Detect which cell encompasses the target text, then output its (X, Y) center coordinate. 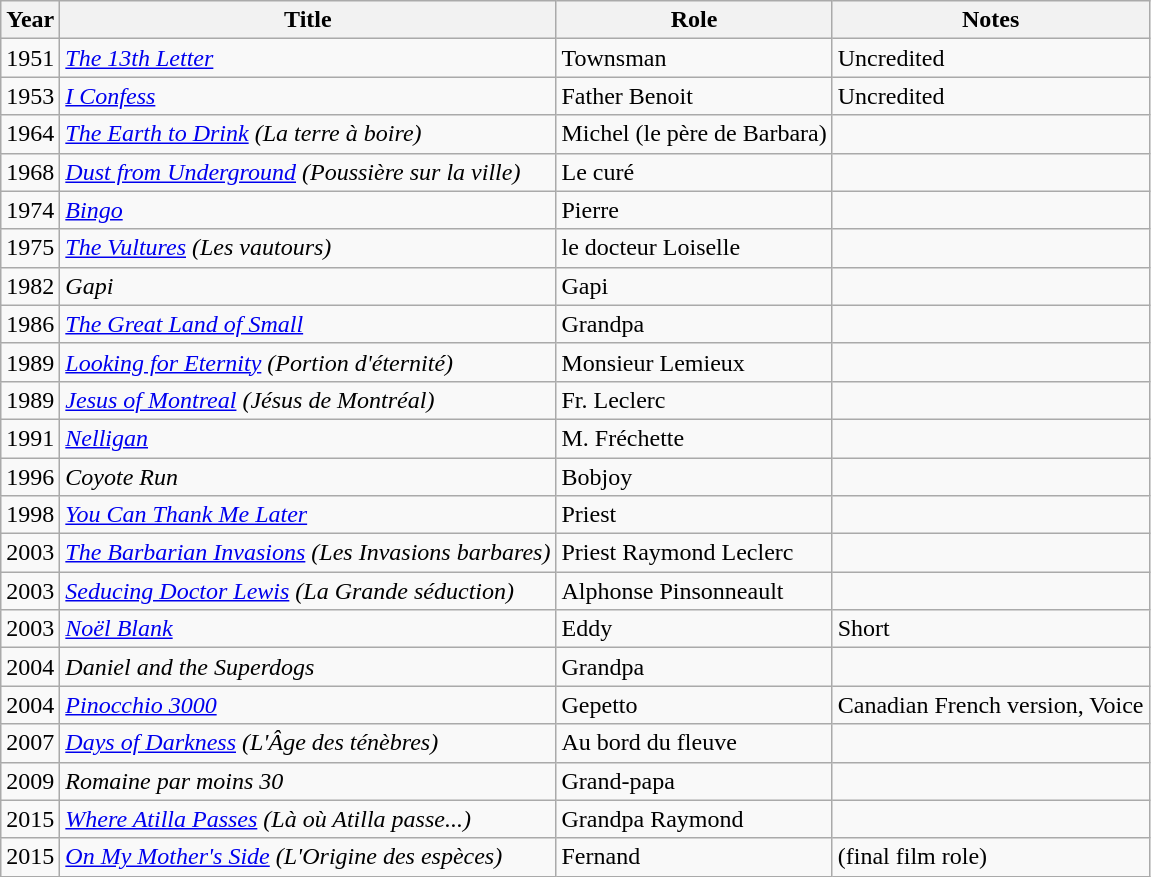
Coyote Run (308, 477)
Alphonse Pinsonneault (694, 591)
Eddy (694, 629)
Father Benoit (694, 96)
1975 (30, 248)
Au bord du fleuve (694, 743)
le docteur Loiselle (694, 248)
1991 (30, 438)
Grandpa Raymond (694, 819)
Role (694, 20)
Priest (694, 515)
Year (30, 20)
Notes (990, 20)
Michel (le père de Barbara) (694, 134)
Townsman (694, 58)
1974 (30, 210)
Jesus of Montreal (Jésus de Montréal) (308, 400)
Le curé (694, 172)
Fernand (694, 857)
Daniel and the Superdogs (308, 667)
1986 (30, 324)
(final film role) (990, 857)
Where Atilla Passes (Là où Atilla passe...) (308, 819)
Bobjoy (694, 477)
Seducing Doctor Lewis (La Grande séduction) (308, 591)
The Great Land of Small (308, 324)
1953 (30, 96)
Romaine par moins 30 (308, 781)
The Earth to Drink (La terre à boire) (308, 134)
I Confess (308, 96)
The 13th Letter (308, 58)
Monsieur Lemieux (694, 362)
On My Mother's Side (L'Origine des espèces) (308, 857)
Canadian French version, Voice (990, 705)
Title (308, 20)
2009 (30, 781)
Days of Darkness (L'Âge des ténèbres) (308, 743)
2007 (30, 743)
M. Fréchette (694, 438)
The Barbarian Invasions (Les Invasions barbares) (308, 553)
Gepetto (694, 705)
Looking for Eternity (Portion d'éternité) (308, 362)
1996 (30, 477)
Fr. Leclerc (694, 400)
Short (990, 629)
1968 (30, 172)
The Vultures (Les vautours) (308, 248)
Bingo (308, 210)
Dust from Underground (Poussière sur la ville) (308, 172)
Pinocchio 3000 (308, 705)
Grand-papa (694, 781)
You Can Thank Me Later (308, 515)
Nelligan (308, 438)
1951 (30, 58)
1982 (30, 286)
1964 (30, 134)
Priest Raymond Leclerc (694, 553)
Pierre (694, 210)
Noël Blank (308, 629)
1998 (30, 515)
